From the cell containing the given text, extract its center point as (X, Y) coordinate. 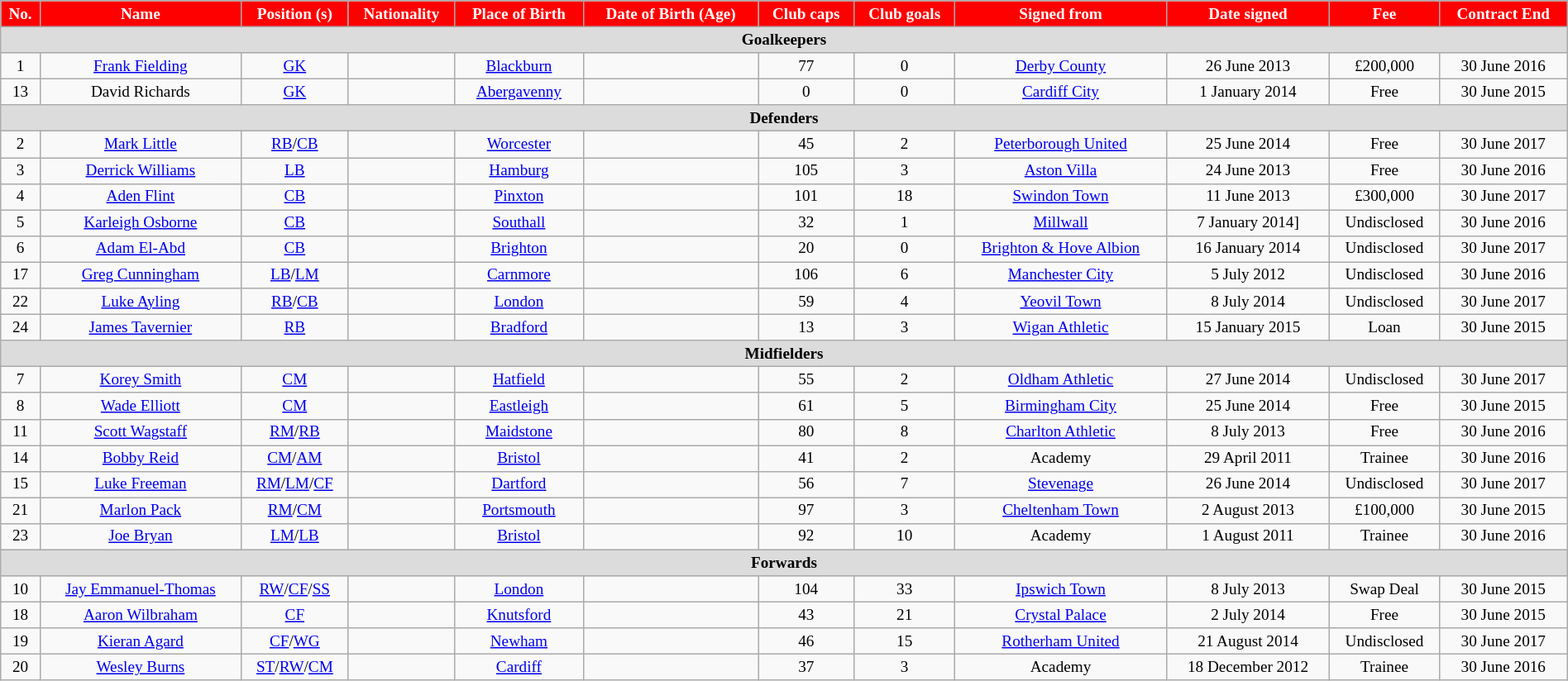
Joe Bryan (141, 536)
Date of Birth (Age) (671, 14)
Knutsford (519, 615)
Birmingham City (1060, 406)
ST/RW/CM (294, 668)
24 June 2013 (1248, 170)
43 (806, 615)
Worcester (519, 145)
16 January 2014 (1248, 249)
LB (294, 170)
£100,000 (1384, 511)
18 December 2012 (1248, 668)
Midfielders (784, 354)
Millwall (1060, 223)
55 (806, 380)
Brighton (519, 249)
Club caps (806, 14)
2 July 2014 (1248, 615)
59 (806, 302)
32 (806, 223)
£200,000 (1384, 66)
Ipswich Town (1060, 589)
17 (21, 275)
Date signed (1248, 14)
Luke Freeman (141, 484)
22 (21, 302)
1 August 2011 (1248, 536)
2 August 2013 (1248, 511)
Derby County (1060, 66)
26 June 2013 (1248, 66)
Adam El-Abd (141, 249)
Aaron Wilbraham (141, 615)
James Tavernier (141, 327)
Forwards (784, 563)
RB (294, 327)
Rotherham United (1060, 641)
Karleigh Osborne (141, 223)
Marlon Pack (141, 511)
Brighton & Hove Albion (1060, 249)
Position (s) (294, 14)
92 (806, 536)
Abergavenny (519, 92)
David Richards (141, 92)
45 (806, 145)
LB/LM (294, 275)
46 (806, 641)
Signed from (1060, 14)
RM/LM/CF (294, 484)
80 (806, 432)
Aston Villa (1060, 170)
Club goals (905, 14)
Luke Ayling (141, 302)
Bobby Reid (141, 458)
£300,000 (1384, 197)
Goalkeepers (784, 40)
37 (806, 668)
1 January 2014 (1248, 92)
Wigan Athletic (1060, 327)
97 (806, 511)
Pinxton (519, 197)
Carnmore (519, 275)
Nationality (401, 14)
Cardiff (519, 668)
106 (806, 275)
77 (806, 66)
RM/CM (294, 511)
5 July 2012 (1248, 275)
41 (806, 458)
Scott Wagstaff (141, 432)
Blackburn (519, 66)
14 (21, 458)
Derrick Williams (141, 170)
Swindon Town (1060, 197)
11 (21, 432)
19 (21, 641)
Manchester City (1060, 275)
24 (21, 327)
Maidstone (519, 432)
Bradford (519, 327)
Jay Emmanuel-Thomas (141, 589)
23 (21, 536)
Name (141, 14)
Cardiff City (1060, 92)
11 June 2013 (1248, 197)
CM/AM (294, 458)
Eastleigh (519, 406)
Dartford (519, 484)
RW/CF/SS (294, 589)
CF/WG (294, 641)
Cheltenham Town (1060, 511)
Swap Deal (1384, 589)
Southall (519, 223)
26 June 2014 (1248, 484)
Crystal Palace (1060, 615)
Defenders (784, 118)
7 January 2014] (1248, 223)
Loan (1384, 327)
Oldham Athletic (1060, 380)
61 (806, 406)
29 April 2011 (1248, 458)
Mark Little (141, 145)
Wesley Burns (141, 668)
Newham (519, 641)
21 August 2014 (1248, 641)
104 (806, 589)
Hamburg (519, 170)
Fee (1384, 14)
8 July 2014 (1248, 302)
27 June 2014 (1248, 380)
Frank Fielding (141, 66)
101 (806, 197)
Yeovil Town (1060, 302)
RM/RB (294, 432)
LM/LB (294, 536)
Wade Elliott (141, 406)
Korey Smith (141, 380)
Hatfield (519, 380)
Peterborough United (1060, 145)
105 (806, 170)
No. (21, 14)
15 January 2015 (1248, 327)
Kieran Agard (141, 641)
Place of Birth (519, 14)
33 (905, 589)
CF (294, 615)
Portsmouth (519, 511)
Stevenage (1060, 484)
56 (806, 484)
Aden Flint (141, 197)
Charlton Athletic (1060, 432)
Contract End (1503, 14)
Greg Cunningham (141, 275)
